Find where the given text appears and provide that cell's center as (X, Y) coordinate. 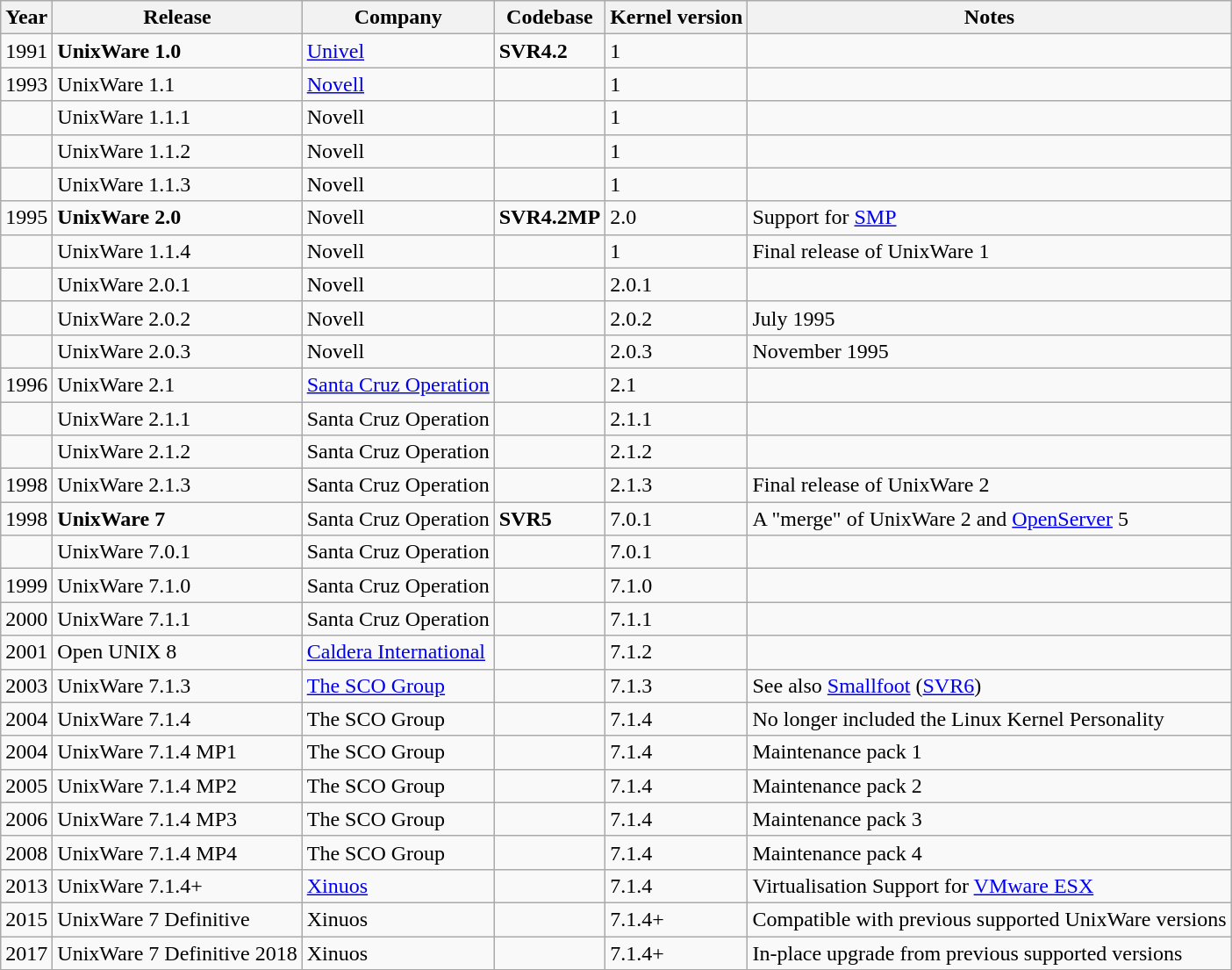
2015 (26, 919)
2008 (26, 852)
Company (398, 18)
UnixWare 7.1.3 (177, 686)
1991 (26, 51)
Final release of UnixWare 1 (990, 251)
UnixWare 1.1.1 (177, 118)
Codebase (549, 18)
7.1.2 (677, 652)
UnixWare 1.1.3 (177, 184)
2.0.3 (677, 351)
1993 (26, 84)
Maintenance pack 2 (990, 786)
SVR4.2MP (549, 218)
UnixWare 1.0 (177, 51)
UnixWare 2.1.2 (177, 452)
2017 (26, 952)
No longer included the Linux Kernel Personality (990, 719)
UnixWare 7 Definitive 2018 (177, 952)
UnixWare 7 Definitive (177, 919)
2000 (26, 619)
UnixWare 7.1.1 (177, 619)
UnixWare 1.1.4 (177, 251)
UnixWare 2.0.1 (177, 284)
UnixWare 7.1.4 MP4 (177, 852)
2005 (26, 786)
Virtualisation Support for VMware ESX (990, 886)
UnixWare 1.1.2 (177, 151)
2.1 (677, 384)
7.1.3 (677, 686)
UnixWare 1.1 (177, 84)
Support for SMP (990, 218)
2.1.1 (677, 419)
2.0 (677, 218)
2006 (26, 819)
UnixWare 2.0.2 (177, 318)
A "merge" of UnixWare 2 and OpenServer 5 (990, 519)
Year (26, 18)
Compatible with previous supported UnixWare versions (990, 919)
2003 (26, 686)
2.1.3 (677, 485)
UnixWare 7.1.0 (177, 586)
Maintenance pack 3 (990, 819)
UnixWare 7.0.1 (177, 552)
Kernel version (677, 18)
Maintenance pack 4 (990, 852)
2013 (26, 886)
UnixWare 7.1.4 MP2 (177, 786)
July 1995 (990, 318)
See also Smallfoot (SVR6) (990, 686)
UnixWare 2.1.3 (177, 485)
Open UNIX 8 (177, 652)
SVR4.2 (549, 51)
Final release of UnixWare 2 (990, 485)
UnixWare 7.1.4 MP1 (177, 752)
Maintenance pack 1 (990, 752)
UnixWare 2.0 (177, 218)
UnixWare 2.1 (177, 384)
November 1995 (990, 351)
7.1.1 (677, 619)
UnixWare 2.1.1 (177, 419)
2.1.2 (677, 452)
1996 (26, 384)
Univel (398, 51)
1999 (26, 586)
Notes (990, 18)
UnixWare 7.1.4+ (177, 886)
UnixWare 7.1.4 MP3 (177, 819)
Release (177, 18)
In-place upgrade from previous supported versions (990, 952)
1995 (26, 218)
SVR5 (549, 519)
UnixWare 2.0.3 (177, 351)
2001 (26, 652)
Caldera International (398, 652)
UnixWare 7.1.4 (177, 719)
7.1.0 (677, 586)
2.0.2 (677, 318)
UnixWare 7 (177, 519)
2.0.1 (677, 284)
